Detect which cell encompasses the target text, then output its (x, y) center coordinate. 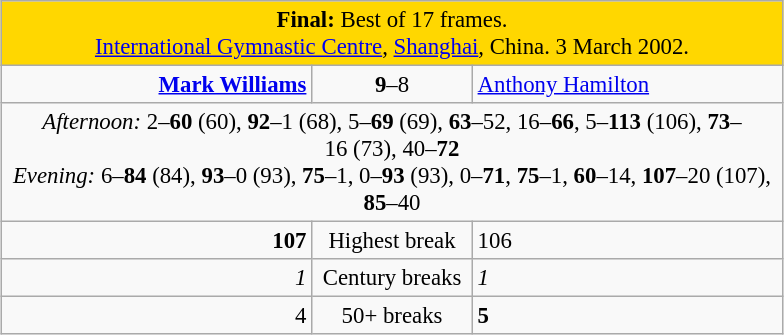
107 (156, 241)
Anthony Hamilton (628, 85)
Century breaks (392, 278)
50+ breaks (392, 316)
9–8 (392, 85)
4 (156, 316)
5 (628, 316)
Final: Best of 17 frames.International Gymnastic Centre, Shanghai, China. 3 March 2002. (392, 34)
Highest break (392, 241)
Mark Williams (156, 85)
106 (628, 241)
